Capture the cell that displays the provided text and extract its (X, Y) central coordinate. 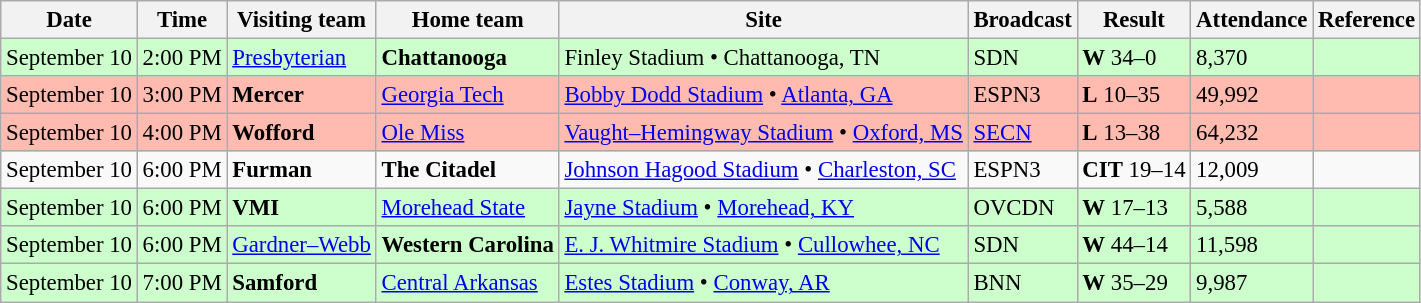
Time (182, 20)
Date (69, 20)
SECN (1022, 133)
BNN (1022, 283)
W 44–14 (1134, 245)
Ole Miss (468, 133)
Morehead State (468, 208)
64,232 (1252, 133)
11,598 (1252, 245)
L 13–38 (1134, 133)
12,009 (1252, 170)
4:00 PM (182, 133)
Furman (302, 170)
Broadcast (1022, 20)
The Citadel (468, 170)
Attendance (1252, 20)
Western Carolina (468, 245)
Jayne Stadium • Morehead, KY (764, 208)
5,588 (1252, 208)
VMI (302, 208)
Result (1134, 20)
Gardner–Webb (302, 245)
Bobby Dodd Stadium • Atlanta, GA (764, 95)
9,987 (1252, 283)
Wofford (302, 133)
W 34–0 (1134, 58)
Visiting team (302, 20)
2:00 PM (182, 58)
Samford (302, 283)
8,370 (1252, 58)
Georgia Tech (468, 95)
Mercer (302, 95)
Reference (1367, 20)
Central Arkansas (468, 283)
E. J. Whitmire Stadium • Cullowhee, NC (764, 245)
W 35–29 (1134, 283)
W 17–13 (1134, 208)
Site (764, 20)
Presbyterian (302, 58)
CIT 19–14 (1134, 170)
Vaught–Hemingway Stadium • Oxford, MS (764, 133)
Chattanooga (468, 58)
Estes Stadium • Conway, AR (764, 283)
49,992 (1252, 95)
7:00 PM (182, 283)
L 10–35 (1134, 95)
OVCDN (1022, 208)
Finley Stadium • Chattanooga, TN (764, 58)
3:00 PM (182, 95)
Home team (468, 20)
Johnson Hagood Stadium • Charleston, SC (764, 170)
